Find where the given text appears and provide that cell's center as (x, y) coordinate. 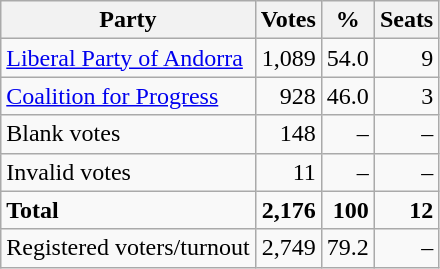
Invalid votes (128, 172)
100 (348, 210)
Seats (406, 20)
Blank votes (128, 134)
2,749 (288, 248)
Liberal Party of Andorra (128, 58)
1,089 (288, 58)
54.0 (348, 58)
Total (128, 210)
11 (288, 172)
Votes (288, 20)
2,176 (288, 210)
79.2 (348, 248)
Coalition for Progress (128, 96)
928 (288, 96)
% (348, 20)
148 (288, 134)
9 (406, 58)
Registered voters/turnout (128, 248)
12 (406, 210)
Party (128, 20)
46.0 (348, 96)
3 (406, 96)
